Provide the [X, Y] coordinate of the cell's center where the given text is located.  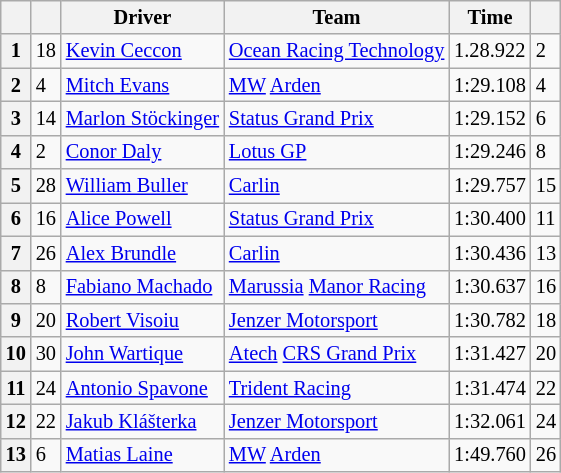
Alex Brundle [142, 253]
Marussia Manor Racing [336, 287]
1 [16, 51]
1:31.474 [490, 388]
28 [46, 186]
1:29.152 [490, 118]
Antonio Spavone [142, 388]
Jakub Klášterka [142, 421]
1:31.427 [490, 354]
7 [16, 253]
30 [46, 354]
Team [336, 17]
1:30.782 [490, 320]
Atech CRS Grand Prix [336, 354]
Alice Powell [142, 219]
1:30.436 [490, 253]
John Wartique [142, 354]
Time [490, 17]
Driver [142, 17]
Kevin Ceccon [142, 51]
Marlon Stöckinger [142, 118]
5 [16, 186]
14 [46, 118]
1:29.246 [490, 152]
1:30.400 [490, 219]
1:30.637 [490, 287]
Robert Visoiu [142, 320]
Matias Laine [142, 455]
1:32.061 [490, 421]
1:29.108 [490, 85]
William Buller [142, 186]
1:49.760 [490, 455]
9 [16, 320]
10 [16, 354]
Fabiano Machado [142, 287]
Trident Racing [336, 388]
1.28.922 [490, 51]
Ocean Racing Technology [336, 51]
3 [16, 118]
12 [16, 421]
Lotus GP [336, 152]
15 [546, 186]
Mitch Evans [142, 85]
Conor Daly [142, 152]
1:29.757 [490, 186]
